Pinpoint the cell where the given text exists, returning its (x, y) midpoint coordinate. 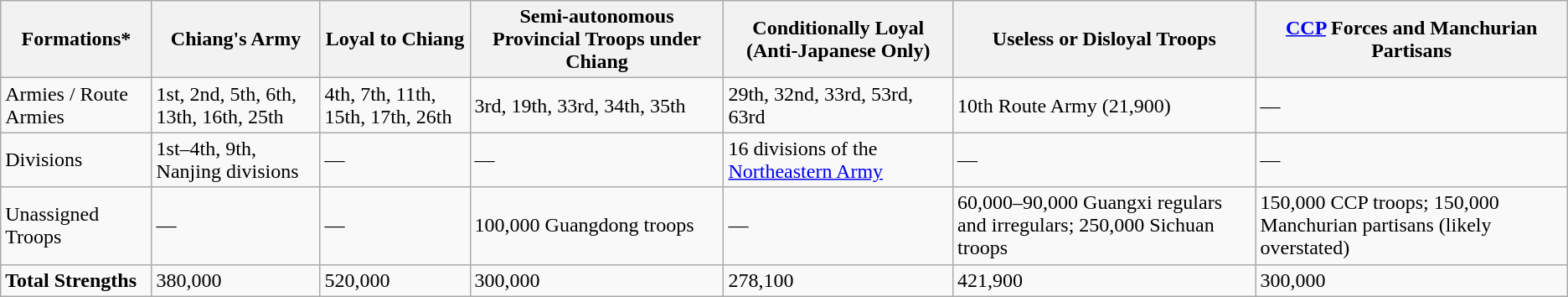
Formations* (76, 39)
Conditionally Loyal (Anti-Japanese Only) (838, 39)
Armies / Route Armies (76, 106)
Semi-autonomous Provincial Troops under Chiang (596, 39)
1st, 2nd, 5th, 6th, 13th, 16th, 25th (236, 106)
520,000 (395, 280)
1st–4th, 9th, Nanjing divisions (236, 159)
100,000 Guangdong troops (596, 226)
3rd, 19th, 33rd, 34th, 35th (596, 106)
380,000 (236, 280)
278,100 (838, 280)
4th, 7th, 11th, 15th, 17th, 26th (395, 106)
Loyal to Chiang (395, 39)
60,000–90,000 Guangxi regulars and irregulars; 250,000 Sichuan troops (1104, 226)
Chiang's Army (236, 39)
421,900 (1104, 280)
Useless or Disloyal Troops (1104, 39)
150,000 CCP troops; 150,000 Manchurian partisans (likely overstated) (1411, 226)
Total Strengths (76, 280)
Divisions (76, 159)
CCP Forces and Manchurian Partisans (1411, 39)
16 divisions of the Northeastern Army (838, 159)
10th Route Army (21,900) (1104, 106)
Unassigned Troops (76, 226)
29th, 32nd, 33rd, 53rd, 63rd (838, 106)
